Find where the given text appears and provide that cell's center as (X, Y) coordinate. 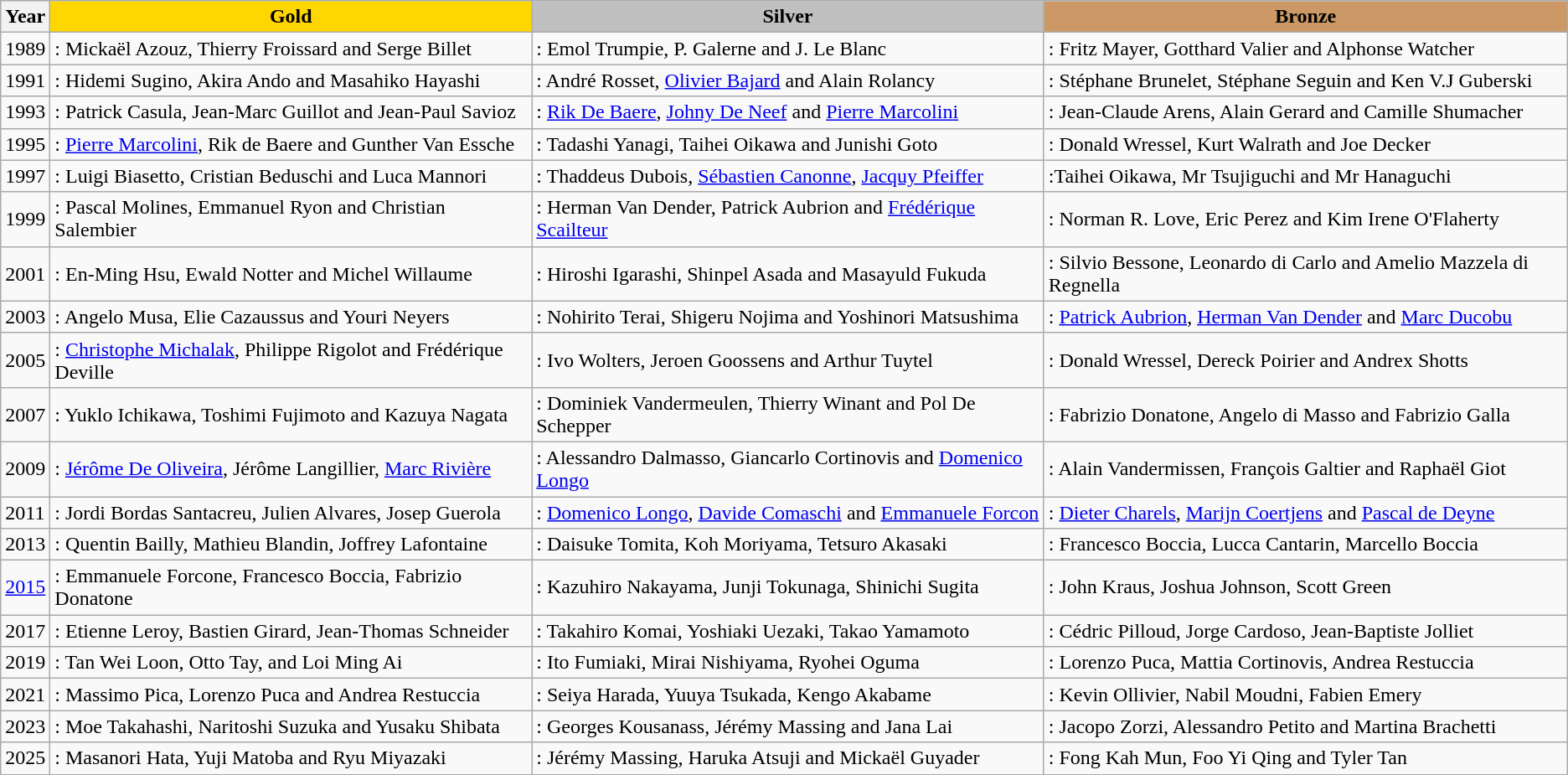
: Hidemi Sugino, Akira Ando and Masahiko Hayashi (291, 80)
: Yuklo Ichikawa, Toshimi Fujimoto and Kazuya Nagata (291, 414)
: Emmanuele Forcone, Francesco Boccia, Fabrizio Donatone (291, 588)
2025 (25, 758)
: En-Ming Hsu, Ewald Notter and Michel Willaume (291, 273)
: Jacopo Zorzi, Alessandro Petito and Martina Brachetti (1305, 726)
: Jean-Claude Arens, Alain Gerard and Camille Shumacher (1305, 112)
Gold (291, 17)
: Cédric Pilloud, Jorge Cardoso, Jean-Baptiste Jolliet (1305, 631)
2019 (25, 663)
2021 (25, 695)
: John Kraus, Joshua Johnson, Scott Green (1305, 588)
: Seiya Harada, Yuuya Tsukada, Kengo Akabame (788, 695)
: Daisuke Tomita, Koh Moriyama, Tetsuro Akasaki (788, 545)
1989 (25, 49)
: Fritz Mayer, Gotthard Valier and Alphonse Watcher (1305, 49)
: Pierre Marcolini, Rik de Baere and Gunther Van Essche (291, 144)
: André Rosset, Olivier Bajard and Alain Rolancy (788, 80)
: Mickaël Azouz, Thierry Froissard and Serge Billet (291, 49)
Bronze (1305, 17)
1995 (25, 144)
: Masanori Hata, Yuji Matoba and Ryu Miyazaki (291, 758)
: Jordi Bordas Santacreu, Julien Alvares, Josep Guerola (291, 512)
: Tadashi Yanagi, Taihei Oikawa and Junishi Goto (788, 144)
: Herman Van Dender, Patrick Aubrion and Frédérique Scailteur (788, 220)
: Fong Kah Mun, Foo Yi Qing and Tyler Tan (1305, 758)
2001 (25, 273)
1999 (25, 220)
: Ivo Wolters, Jeroen Goossens and Arthur Tuytel (788, 360)
: Fabrizio Donatone, Angelo di Masso and Fabrizio Galla (1305, 414)
: Francesco Boccia, Lucca Cantarin, Marcello Boccia (1305, 545)
2011 (25, 512)
: Patrick Casula, Jean-Marc Guillot and Jean-Paul Savioz (291, 112)
: Hiroshi Igarashi, Shinpel Asada and Masayuld Fukuda (788, 273)
: Patrick Aubrion, Herman Van Dender and Marc Ducobu (1305, 317)
Year (25, 17)
1997 (25, 176)
: Emol Trumpie, P. Galerne and J. Le Blanc (788, 49)
: Luigi Biasetto, Cristian Beduschi and Luca Mannori (291, 176)
2015 (25, 588)
2017 (25, 631)
2007 (25, 414)
: Silvio Bessone, Leonardo di Carlo and Amelio Mazzela di Regnella (1305, 273)
2003 (25, 317)
: Quentin Bailly, Mathieu Blandin, Joffrey Lafontaine (291, 545)
2013 (25, 545)
: Pascal Molines, Emmanuel Ryon and Christian Salembier (291, 220)
: Donald Wressel, Kurt Walrath and Joe Decker (1305, 144)
: Stéphane Brunelet, Stéphane Seguin and Ken V.J Guberski (1305, 80)
: Ito Fumiaki, Mirai Nishiyama, Ryohei Oguma (788, 663)
: Takahiro Komai, Yoshiaki Uezaki, Takao Yamamoto (788, 631)
: Etienne Leroy, Bastien Girard, Jean-Thomas Schneider (291, 631)
: Rik De Baere, Johny De Neef and Pierre Marcolini (788, 112)
: Tan Wei Loon, Otto Tay, and Loi Ming Ai (291, 663)
: Angelo Musa, Elie Cazaussus and Youri Neyers (291, 317)
: Jérôme De Oliveira, Jérôme Langillier, Marc Rivière (291, 469)
: Jérémy Massing, Haruka Atsuji and Mickaël Guyader (788, 758)
: Massimo Pica, Lorenzo Puca and Andrea Restuccia (291, 695)
2023 (25, 726)
: Alessandro Dalmasso, Giancarlo Cortinovis and Domenico Longo (788, 469)
: Dieter Charels, Marijn Coertjens and Pascal de Deyne (1305, 512)
: Moe Takahashi, Naritoshi Suzuka and Yusaku Shibata (291, 726)
: Norman R. Love, Eric Perez and Kim Irene O'Flaherty (1305, 220)
: Nohirito Terai, Shigeru Nojima and Yoshinori Matsushima (788, 317)
:Taihei Oikawa, Mr Tsujiguchi and Mr Hanaguchi (1305, 176)
: Kazuhiro Nakayama, Junji Tokunaga, Shinichi Sugita (788, 588)
: Christophe Michalak, Philippe Rigolot and Frédérique Deville (291, 360)
Silver (788, 17)
: Kevin Ollivier, Nabil Moudni, Fabien Emery (1305, 695)
1993 (25, 112)
: Thaddeus Dubois, Sébastien Canonne, Jacquy Pfeiffer (788, 176)
: Domenico Longo, Davide Comaschi and Emmanuele Forcon (788, 512)
: Donald Wressel, Dereck Poirier and Andrex Shotts (1305, 360)
2009 (25, 469)
: Alain Vandermissen, François Galtier and Raphaël Giot (1305, 469)
1991 (25, 80)
2005 (25, 360)
: Dominiek Vandermeulen, Thierry Winant and Pol De Schepper (788, 414)
: Lorenzo Puca, Mattia Cortinovis, Andrea Restuccia (1305, 663)
: Georges Kousanass, Jérémy Massing and Jana Lai (788, 726)
